Search for the cell housing the specified text and yield its (x, y) center coordinate. 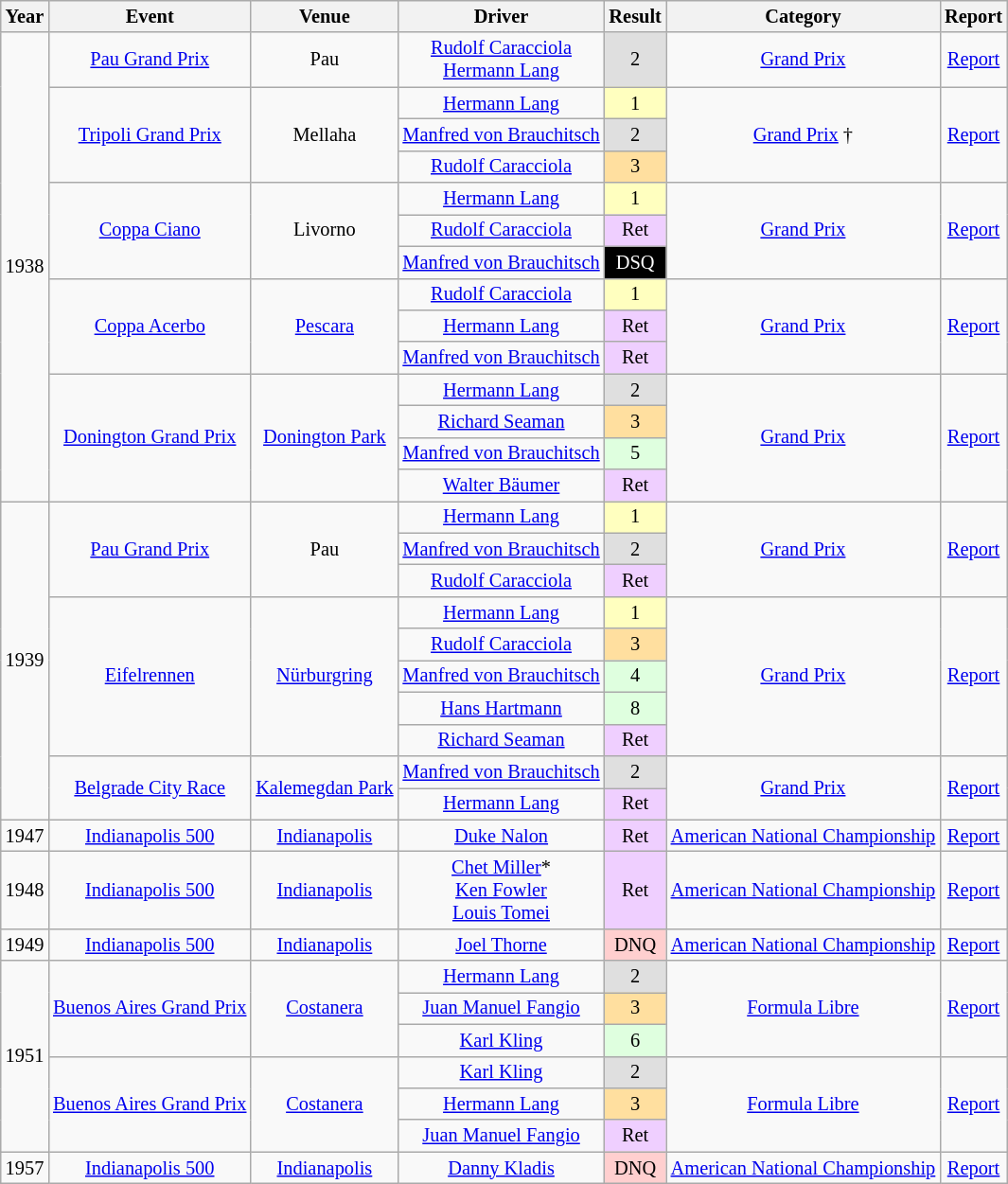
Result (636, 16)
Grand Prix † (803, 134)
DSQ (636, 262)
Mellaha (324, 134)
Donington Park (324, 437)
1947 (25, 836)
Donington Grand Prix (150, 437)
Danny Kladis (501, 1168)
Event (150, 16)
Eifelrennen (150, 676)
Pescara (324, 326)
Joel Thorne (501, 945)
8 (636, 708)
5 (636, 453)
Year (25, 16)
Category (803, 16)
1939 (25, 661)
Venue (324, 16)
Livorno (324, 231)
1949 (25, 945)
1957 (25, 1168)
Walter Bäumer (501, 486)
Driver (501, 16)
Belgrade City Race (150, 787)
Rudolf CaracciolaHermann Lang (501, 60)
Coppa Ciano (150, 231)
Coppa Acerbo (150, 326)
6 (636, 1040)
Nürburgring (324, 676)
Hans Hartmann (501, 708)
1951 (25, 1056)
Duke Nalon (501, 836)
1948 (25, 890)
Tripoli Grand Prix (150, 134)
1938 (25, 267)
4 (636, 676)
Chet Miller*Ken FowlerLouis Tomei (501, 890)
Kalemegdan Park (324, 787)
